Scan for the cell matching the given text and deliver its (x, y) coordinate at center. 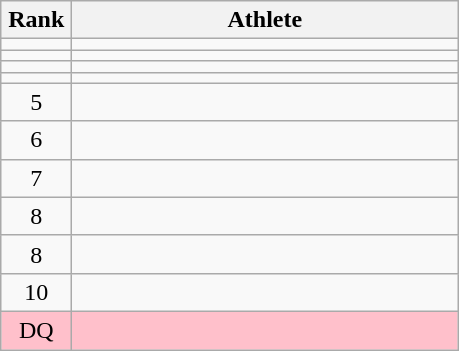
Rank (36, 20)
DQ (36, 330)
10 (36, 292)
6 (36, 140)
Athlete (265, 20)
5 (36, 102)
7 (36, 178)
